From the cell containing the given text, extract its center point as [X, Y] coordinate. 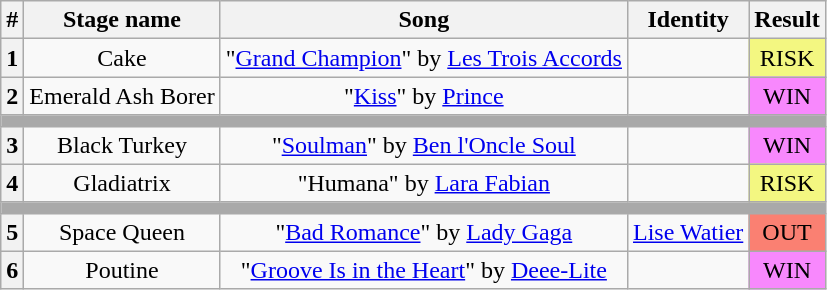
"Humana" by Lara Fabian [424, 183]
"Groove Is in the Heart" by Deee-Lite [424, 270]
Identity [688, 20]
1 [12, 58]
Gladiatrix [122, 183]
"Soulman" by Ben l'Oncle Soul [424, 145]
Result [787, 20]
Emerald Ash Borer [122, 96]
"Grand Champion" by Les Trois Accords [424, 58]
Poutine [122, 270]
"Kiss" by Prince [424, 96]
Song [424, 20]
2 [12, 96]
Stage name [122, 20]
3 [12, 145]
# [12, 20]
4 [12, 183]
Black Turkey [122, 145]
5 [12, 232]
Space Queen [122, 232]
Lise Watier [688, 232]
OUT [787, 232]
Cake [122, 58]
"Bad Romance" by Lady Gaga [424, 232]
6 [12, 270]
